Detect which cell encompasses the target text, then output its [X, Y] center coordinate. 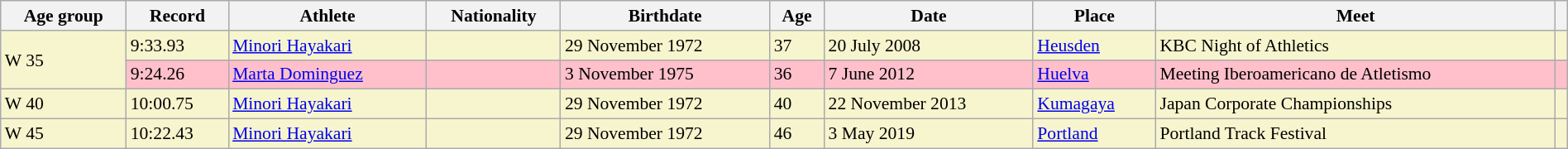
10:22.43 [177, 134]
Marta Dominguez [327, 74]
Heusden [1094, 46]
Meet [1355, 16]
22 November 2013 [930, 104]
9:33.93 [177, 46]
Portland Track Festival [1355, 134]
3 November 1975 [665, 74]
9:24.26 [177, 74]
37 [797, 46]
W 35 [64, 60]
Record [177, 16]
Nationality [494, 16]
Place [1094, 16]
36 [797, 74]
10:00.75 [177, 104]
Age group [64, 16]
Birthdate [665, 16]
Japan Corporate Championships [1355, 104]
Huelva [1094, 74]
40 [797, 104]
20 July 2008 [930, 46]
KBC Night of Athletics [1355, 46]
Age [797, 16]
Meeting Iberoamericano de Atletismo [1355, 74]
Kumagaya [1094, 104]
7 June 2012 [930, 74]
Date [930, 16]
Portland [1094, 134]
W 45 [64, 134]
3 May 2019 [930, 134]
46 [797, 134]
Athlete [327, 16]
W 40 [64, 104]
